Return (x, y) of the center of cell containing provided text 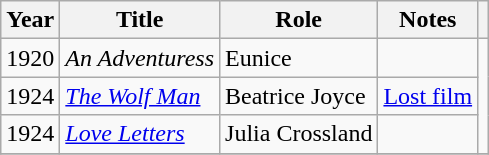
Role (299, 20)
Title (140, 20)
Lost film (428, 96)
Beatrice Joyce (299, 96)
Love Letters (140, 134)
1920 (30, 58)
Eunice (299, 58)
Julia Crossland (299, 134)
Notes (428, 20)
The Wolf Man (140, 96)
Year (30, 20)
An Adventuress (140, 58)
